From the cell containing the given text, extract its center point as (X, Y) coordinate. 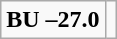
BU –27.0 (53, 19)
